Capture the cell that displays the provided text and extract its (X, Y) central coordinate. 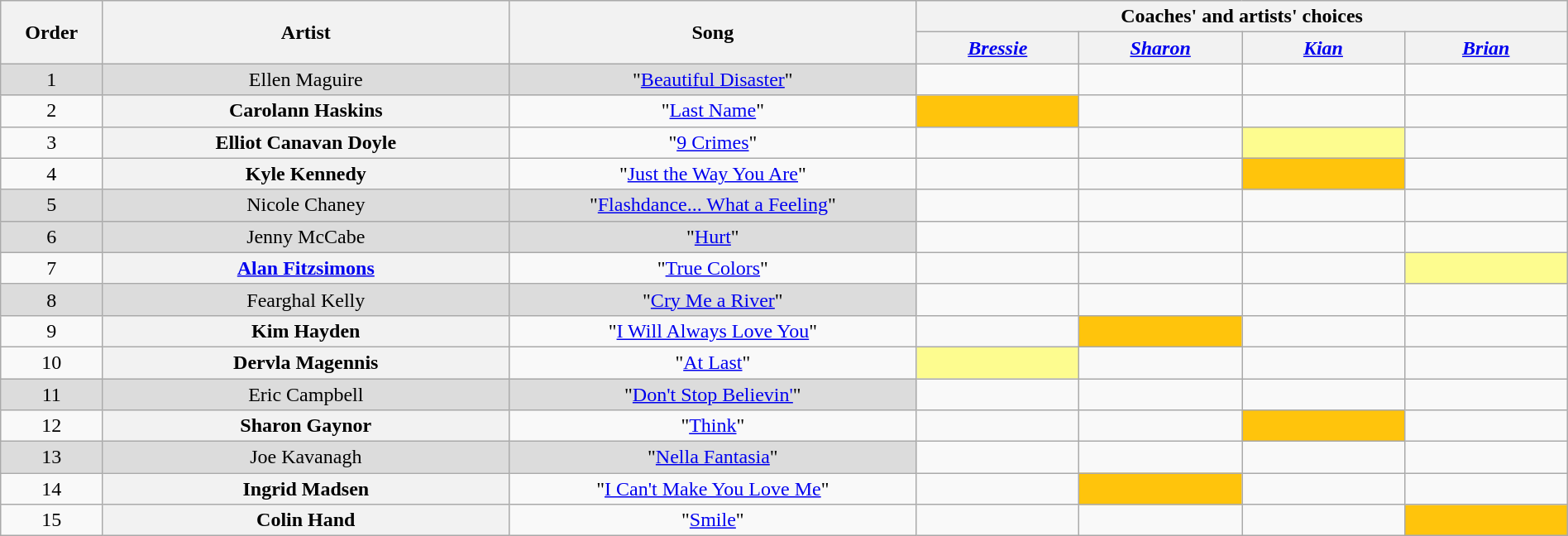
Joe Kavanagh (306, 457)
"Beautiful Disaster" (713, 79)
8 (51, 299)
6 (51, 237)
Dervla Magennis (306, 362)
Brian (1485, 48)
Ellen Maguire (306, 79)
"9 Crimes" (713, 142)
"Just the Way You Are" (713, 174)
"I Can't Make You Love Me" (713, 489)
"Don't Stop Believin'" (713, 395)
Sharon Gaynor (306, 426)
Ingrid Madsen (306, 489)
Kim Hayden (306, 331)
9 (51, 331)
Colin Hand (306, 520)
11 (51, 395)
Kian (1323, 48)
"Cry Me a River" (713, 299)
Fearghal Kelly (306, 299)
"At Last" (713, 362)
Song (713, 32)
"Nella Fantasia" (713, 457)
"I Will Always Love You" (713, 331)
Kyle Kennedy (306, 174)
15 (51, 520)
Elliot Canavan Doyle (306, 142)
4 (51, 174)
Alan Fitzsimons (306, 268)
14 (51, 489)
Nicole Chaney (306, 205)
"Think" (713, 426)
13 (51, 457)
10 (51, 362)
"Flashdance... What a Feeling" (713, 205)
"Last Name" (713, 111)
Jenny McCabe (306, 237)
Artist (306, 32)
Eric Campbell (306, 395)
2 (51, 111)
"Hurt" (713, 237)
1 (51, 79)
7 (51, 268)
"True Colors" (713, 268)
"Smile" (713, 520)
Sharon (1161, 48)
5 (51, 205)
Bressie (997, 48)
Order (51, 32)
3 (51, 142)
12 (51, 426)
Coaches' and artists' choices (1242, 17)
Carolann Haskins (306, 111)
